For the text-containing cell, return its midpoint in (x, y) coordinate format. 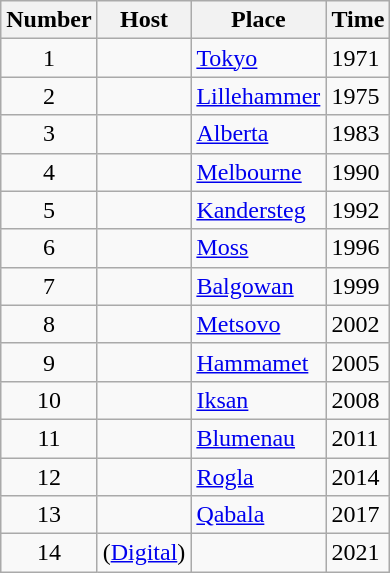
Iksan (258, 400)
Moss (258, 248)
4 (49, 172)
9 (49, 362)
2014 (358, 477)
Host (144, 20)
Metsovo (258, 324)
Alberta (258, 134)
3 (49, 134)
2008 (358, 400)
Melbourne (258, 172)
Hammamet (258, 362)
Lillehammer (258, 96)
12 (49, 477)
Rogla (258, 477)
1990 (358, 172)
Balgowan (258, 286)
8 (49, 324)
Place (258, 20)
2005 (358, 362)
14 (49, 553)
11 (49, 438)
1996 (358, 248)
Blumenau (258, 438)
1983 (358, 134)
13 (49, 515)
7 (49, 286)
2002 (358, 324)
1992 (358, 210)
Time (358, 20)
5 (49, 210)
Qabala (258, 515)
6 (49, 248)
2017 (358, 515)
10 (49, 400)
1 (49, 58)
1971 (358, 58)
2 (49, 96)
Tokyo (258, 58)
1999 (358, 286)
2021 (358, 553)
(Digital) (144, 553)
Kandersteg (258, 210)
1975 (358, 96)
Number (49, 20)
2011 (358, 438)
